Locate the cell with the specified text and output its [X, Y] center coordinate. 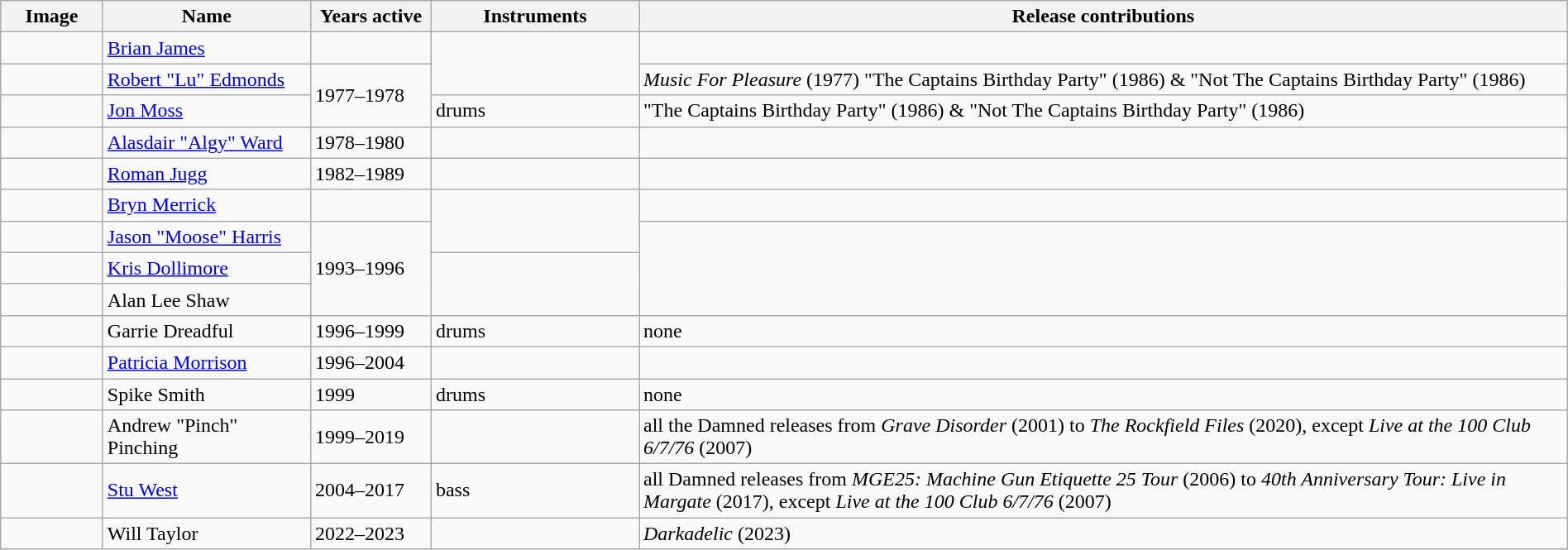
Release contributions [1103, 17]
Instruments [534, 17]
2022–2023 [370, 533]
2004–2017 [370, 491]
Image [52, 17]
Brian James [207, 48]
Stu West [207, 491]
bass [534, 491]
Bryn Merrick [207, 205]
1996–2004 [370, 362]
Will Taylor [207, 533]
1977–1978 [370, 95]
Years active [370, 17]
Garrie Dreadful [207, 331]
1982–1989 [370, 174]
all the Damned releases from Grave Disorder (2001) to The Rockfield Files (2020), except Live at the 100 Club 6/7/76 (2007) [1103, 437]
Kris Dollimore [207, 268]
Darkadelic (2023) [1103, 533]
1996–1999 [370, 331]
Andrew "Pinch" Pinching [207, 437]
Spike Smith [207, 395]
1999–2019 [370, 437]
Alasdair "Algy" Ward [207, 142]
Name [207, 17]
Music For Pleasure (1977) "The Captains Birthday Party" (1986) & "Not The Captains Birthday Party" (1986) [1103, 79]
Jon Moss [207, 111]
1993–1996 [370, 268]
Roman Jugg [207, 174]
Alan Lee Shaw [207, 299]
Jason "Moose" Harris [207, 237]
1978–1980 [370, 142]
Patricia Morrison [207, 362]
1999 [370, 395]
"The Captains Birthday Party" (1986) & "Not The Captains Birthday Party" (1986) [1103, 111]
Robert "Lu" Edmonds [207, 79]
